Locate the cell with the specified text and output its (x, y) center coordinate. 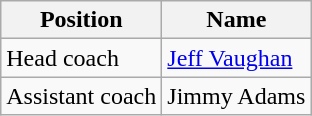
Assistant coach (82, 96)
Name (236, 20)
Position (82, 20)
Jeff Vaughan (236, 58)
Jimmy Adams (236, 96)
Head coach (82, 58)
